Output the [X, Y] coordinate of the center of the cell containing the given text.  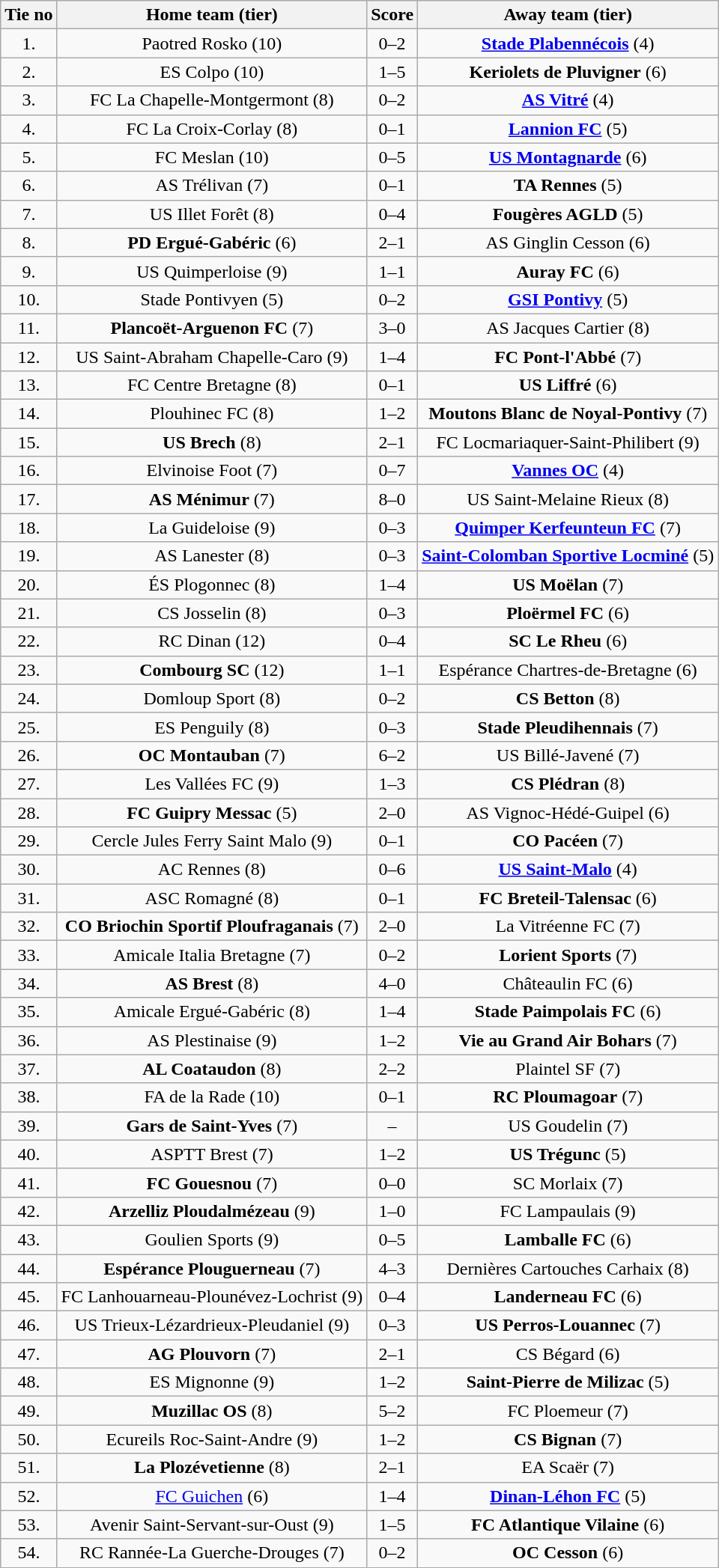
US Saint-Abraham Chapelle-Caro (9) [212, 357]
6. [28, 186]
47. [28, 1354]
29. [28, 841]
FC Lampaulais (9) [568, 1211]
19. [28, 556]
24. [28, 698]
7. [28, 214]
Saint-Pierre de Milizac (5) [568, 1382]
3–0 [392, 328]
CS Josselin (8) [212, 613]
54. [28, 1553]
FC Ploemeur (7) [568, 1411]
46. [28, 1326]
US Saint-Melaine Rieux (8) [568, 499]
0–6 [392, 870]
ASC Romagné (8) [212, 898]
52. [28, 1496]
4–3 [392, 1269]
AL Coataudon (8) [212, 1069]
45. [28, 1297]
Espérance Chartres-de-Bretagne (6) [568, 670]
CS Betton (8) [568, 698]
AS Lanester (8) [212, 556]
Ecureils Roc-Saint-Andre (9) [212, 1439]
0–7 [392, 471]
CO Briochin Sportif Ploufraganais (7) [212, 927]
35. [28, 1012]
Ploërmel FC (6) [568, 613]
AS Jacques Cartier (8) [568, 328]
RC Dinan (12) [212, 641]
31. [28, 898]
AS Vitré (4) [568, 100]
AS Trélivan (7) [212, 186]
1. [28, 43]
Auray FC (6) [568, 271]
27. [28, 784]
RC Rannée-La Guerche-Drouges (7) [212, 1553]
11. [28, 328]
ES Colpo (10) [212, 72]
Stade Pleudihennais (7) [568, 727]
US Moëlan (7) [568, 585]
FA de la Rade (10) [212, 1097]
Plouhinec FC (8) [212, 414]
US Trégunc (5) [568, 1154]
Tie no [28, 15]
0–0 [392, 1183]
30. [28, 870]
OC Cesson (6) [568, 1553]
32. [28, 927]
Arzelliz Ploudalmézeau (9) [212, 1211]
US Illet Forêt (8) [212, 214]
CO Pacéen (7) [568, 841]
16. [28, 471]
FC Meslan (10) [212, 157]
Vannes OC (4) [568, 471]
AS Plestinaise (9) [212, 1040]
Stade Paimpolais FC (6) [568, 1012]
14. [28, 414]
33. [28, 955]
15. [28, 442]
Plancoët-Arguenon FC (7) [212, 328]
FC La Chapelle-Montgermont (8) [212, 100]
5–2 [392, 1411]
36. [28, 1040]
8. [28, 242]
FC Lanhouarneau-Plounévez-Lochrist (9) [212, 1297]
Lamballe FC (6) [568, 1239]
– [392, 1126]
Châteaulin FC (6) [568, 983]
FC Centre Bretagne (8) [212, 385]
AS Brest (8) [212, 983]
Amicale Ergué-Gabéric (8) [212, 1012]
US Billé-Javené (7) [568, 755]
FC Guipry Messac (5) [212, 812]
3. [28, 100]
FC Breteil-Talensac (6) [568, 898]
34. [28, 983]
Plaintel SF (7) [568, 1069]
FC Atlantique Vilaine (6) [568, 1525]
Espérance Plouguerneau (7) [212, 1269]
US Trieux-Lézardrieux-Pleudaniel (9) [212, 1326]
Quimper Kerfeunteun FC (7) [568, 528]
FC Locmariaquer-Saint-Philibert (9) [568, 442]
10. [28, 299]
4–0 [392, 983]
51. [28, 1468]
La Vitréenne FC (7) [568, 927]
Cercle Jules Ferry Saint Malo (9) [212, 841]
Home team (tier) [212, 15]
ES Mignonne (9) [212, 1382]
1–3 [392, 784]
9. [28, 271]
AG Plouvorn (7) [212, 1354]
OC Montauban (7) [212, 755]
22. [28, 641]
Amicale Italia Bretagne (7) [212, 955]
Dernières Cartouches Carhaix (8) [568, 1269]
US Liffré (6) [568, 385]
50. [28, 1439]
Away team (tier) [568, 15]
4. [28, 129]
Domloup Sport (8) [212, 698]
Moutons Blanc de Noyal-Pontivy (7) [568, 414]
SC Le Rheu (6) [568, 641]
38. [28, 1097]
28. [28, 812]
Saint-Colomban Sportive Locminé (5) [568, 556]
21. [28, 613]
La Guideloise (9) [212, 528]
TA Rennes (5) [568, 186]
5. [28, 157]
ASPTT Brest (7) [212, 1154]
48. [28, 1382]
Stade Pontivyen (5) [212, 299]
US Saint-Malo (4) [568, 870]
49. [28, 1411]
Lannion FC (5) [568, 129]
42. [28, 1211]
CS Bégard (6) [568, 1354]
Paotred Rosko (10) [212, 43]
US Montagnarde (6) [568, 157]
PD Ergué-Gabéric (6) [212, 242]
25. [28, 727]
40. [28, 1154]
1–0 [392, 1211]
53. [28, 1525]
US Goudelin (7) [568, 1126]
CS Plédran (8) [568, 784]
20. [28, 585]
Les Vallées FC (9) [212, 784]
17. [28, 499]
Avenir Saint-Servant-sur-Oust (9) [212, 1525]
44. [28, 1269]
26. [28, 755]
ÉS Plogonnec (8) [212, 585]
SC Morlaix (7) [568, 1183]
Gars de Saint-Yves (7) [212, 1126]
Score [392, 15]
US Quimperloise (9) [212, 271]
FC Guichen (6) [212, 1496]
AS Ginglin Cesson (6) [568, 242]
AS Vignoc-Hédé-Guipel (6) [568, 812]
Lorient Sports (7) [568, 955]
AC Rennes (8) [212, 870]
RC Ploumagoar (7) [568, 1097]
EA Scaër (7) [568, 1468]
18. [28, 528]
AS Ménimur (7) [212, 499]
12. [28, 357]
Muzillac OS (8) [212, 1411]
Vie au Grand Air Bohars (7) [568, 1040]
Keriolets de Pluvigner (6) [568, 72]
Elvinoise Foot (7) [212, 471]
ES Penguily (8) [212, 727]
FC Gouesnou (7) [212, 1183]
GSI Pontivy (5) [568, 299]
La Plozévetienne (8) [212, 1468]
23. [28, 670]
13. [28, 385]
Goulien Sports (9) [212, 1239]
Combourg SC (12) [212, 670]
8–0 [392, 499]
US Brech (8) [212, 442]
2. [28, 72]
2–2 [392, 1069]
FC Pont-l'Abbé (7) [568, 357]
43. [28, 1239]
37. [28, 1069]
Dinan-Léhon FC (5) [568, 1496]
CS Bignan (7) [568, 1439]
Stade Plabennécois (4) [568, 43]
US Perros-Louannec (7) [568, 1326]
Fougères AGLD (5) [568, 214]
FC La Croix-Corlay (8) [212, 129]
39. [28, 1126]
6–2 [392, 755]
41. [28, 1183]
Landerneau FC (6) [568, 1297]
